Output the (X, Y) coordinate of the center of the cell containing the given text.  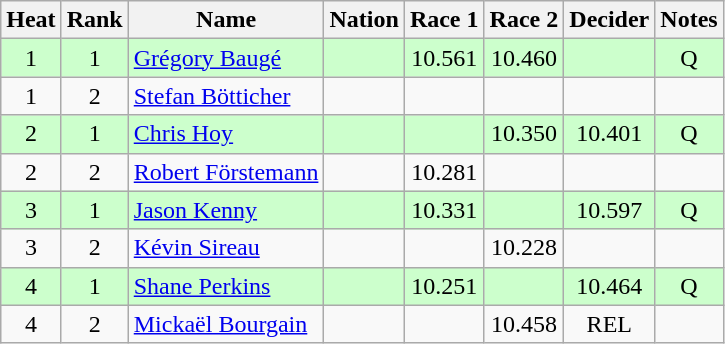
10.561 (444, 58)
Nation (364, 20)
REL (610, 324)
10.331 (444, 210)
Rank (94, 20)
Jason Kenny (226, 210)
10.597 (610, 210)
Grégory Baugé (226, 58)
10.458 (524, 324)
10.281 (444, 172)
Race 2 (524, 20)
10.401 (610, 134)
10.464 (610, 286)
Heat (31, 20)
Name (226, 20)
Race 1 (444, 20)
10.460 (524, 58)
Robert Förstemann (226, 172)
Decider (610, 20)
Notes (689, 20)
Chris Hoy (226, 134)
10.251 (444, 286)
Stefan Bötticher (226, 96)
10.228 (524, 248)
Mickaël Bourgain (226, 324)
Kévin Sireau (226, 248)
Shane Perkins (226, 286)
10.350 (524, 134)
